Determine the (X, Y) coordinate at the center of the cell enclosing the given text.  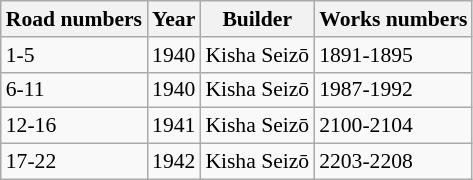
Works numbers (393, 19)
2203-2208 (393, 162)
1891-1895 (393, 55)
Year (174, 19)
12-16 (74, 126)
17-22 (74, 162)
1942 (174, 162)
Builder (257, 19)
2100-2104 (393, 126)
1-5 (74, 55)
1987-1992 (393, 90)
6-11 (74, 90)
Road numbers (74, 19)
1941 (174, 126)
